Locate the cell with the specified text and output its [X, Y] center coordinate. 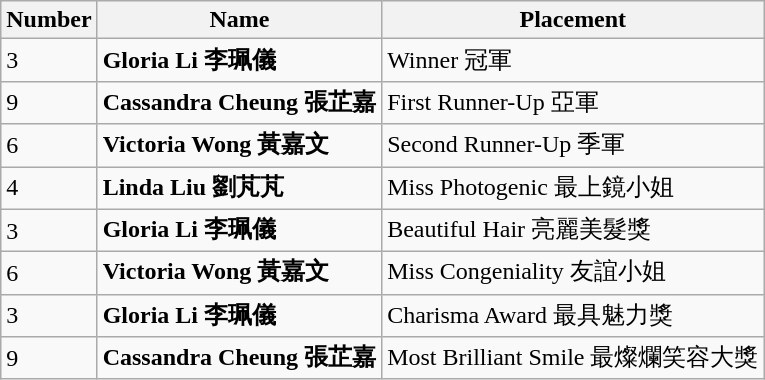
Charisma Award 最具魅力獎 [573, 316]
Winner 冠軍 [573, 60]
Number [49, 20]
First Runner-Up 亞軍 [573, 102]
Placement [573, 20]
Miss Congeniality 友誼小姐 [573, 274]
4 [49, 188]
Most Brilliant Smile 最燦爛笑容大獎 [573, 358]
Beautiful Hair 亮麗美髮獎 [573, 230]
Second Runner-Up 季軍 [573, 146]
Name [239, 20]
Linda Liu 劉芃芃 [239, 188]
Miss Photogenic 最上鏡小姐 [573, 188]
